Scan for the cell matching the given text and deliver its [x, y] coordinate at center. 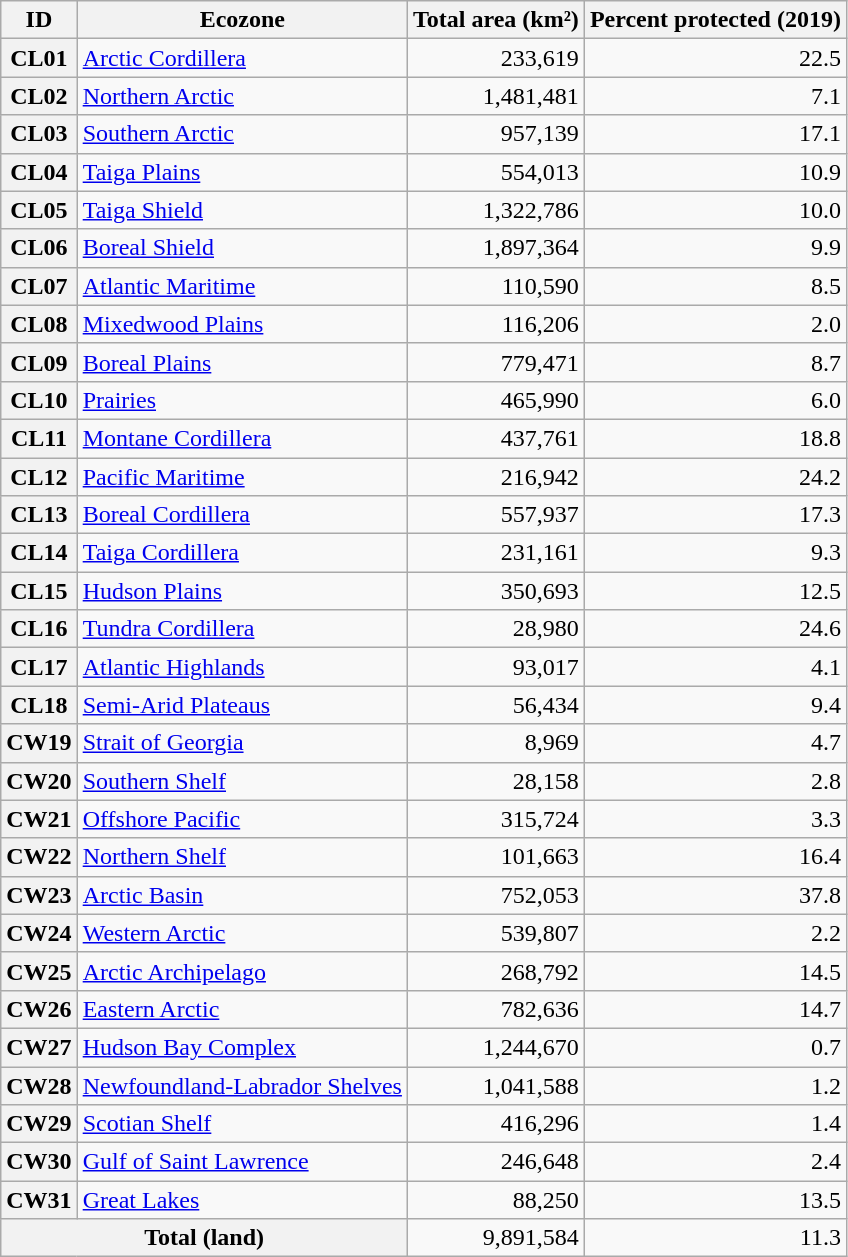
779,471 [496, 362]
CW26 [39, 1009]
CL11 [39, 438]
CL18 [39, 705]
CL16 [39, 629]
9,891,584 [496, 1238]
CW19 [39, 743]
350,693 [496, 591]
28,158 [496, 781]
2.4 [715, 1162]
957,139 [496, 134]
CL08 [39, 324]
Total (land) [204, 1238]
1,244,670 [496, 1047]
CL01 [39, 58]
7.1 [715, 96]
13.5 [715, 1200]
Northern Shelf [242, 857]
CW25 [39, 971]
Great Lakes [242, 1200]
1,322,786 [496, 210]
554,013 [496, 172]
Western Arctic [242, 933]
37.8 [715, 895]
557,937 [496, 515]
1,897,364 [496, 248]
9.3 [715, 553]
ID [39, 20]
Taiga Cordillera [242, 553]
Southern Shelf [242, 781]
56,434 [496, 705]
2.8 [715, 781]
CW21 [39, 819]
Ecozone [242, 20]
Boreal Plains [242, 362]
Gulf of Saint Lawrence [242, 1162]
Eastern Arctic [242, 1009]
28,980 [496, 629]
93,017 [496, 667]
Montane Cordillera [242, 438]
88,250 [496, 1200]
4.7 [715, 743]
CL07 [39, 286]
Tundra Cordillera [242, 629]
CW23 [39, 895]
Boreal Cordillera [242, 515]
14.7 [715, 1009]
6.0 [715, 400]
Semi-Arid Plateaus [242, 705]
CL04 [39, 172]
CL15 [39, 591]
8.5 [715, 286]
17.3 [715, 515]
110,590 [496, 286]
2.0 [715, 324]
10.9 [715, 172]
315,724 [496, 819]
CW24 [39, 933]
1.4 [715, 1124]
Northern Arctic [242, 96]
8.7 [715, 362]
CL09 [39, 362]
CL03 [39, 134]
12.5 [715, 591]
CW31 [39, 1200]
Taiga Plains [242, 172]
101,663 [496, 857]
Hudson Plains [242, 591]
CL13 [39, 515]
24.6 [715, 629]
17.1 [715, 134]
Pacific Maritime [242, 477]
CW20 [39, 781]
416,296 [496, 1124]
216,942 [496, 477]
22.5 [715, 58]
CW22 [39, 857]
CW27 [39, 1047]
Offshore Pacific [242, 819]
CW28 [39, 1085]
Atlantic Maritime [242, 286]
Southern Arctic [242, 134]
752,053 [496, 895]
11.3 [715, 1238]
CL14 [39, 553]
0.7 [715, 1047]
1,041,588 [496, 1085]
CL12 [39, 477]
Percent protected (2019) [715, 20]
Arctic Cordillera [242, 58]
539,807 [496, 933]
231,161 [496, 553]
Scotian Shelf [242, 1124]
CL02 [39, 96]
CL05 [39, 210]
16.4 [715, 857]
437,761 [496, 438]
Newfoundland-Labrador Shelves [242, 1085]
1.2 [715, 1085]
CW29 [39, 1124]
18.8 [715, 438]
8,969 [496, 743]
246,648 [496, 1162]
Hudson Bay Complex [242, 1047]
CW30 [39, 1162]
465,990 [496, 400]
Total area (km²) [496, 20]
Boreal Shield [242, 248]
14.5 [715, 971]
9.4 [715, 705]
10.0 [715, 210]
CL10 [39, 400]
Prairies [242, 400]
9.9 [715, 248]
24.2 [715, 477]
233,619 [496, 58]
782,636 [496, 1009]
268,792 [496, 971]
3.3 [715, 819]
Taiga Shield [242, 210]
116,206 [496, 324]
Atlantic Highlands [242, 667]
Arctic Basin [242, 895]
4.1 [715, 667]
CL06 [39, 248]
2.2 [715, 933]
Mixedwood Plains [242, 324]
1,481,481 [496, 96]
Arctic Archipelago [242, 971]
CL17 [39, 667]
Strait of Georgia [242, 743]
